Return the (X, Y) coordinate for the center point of the cell that contains the specified text.  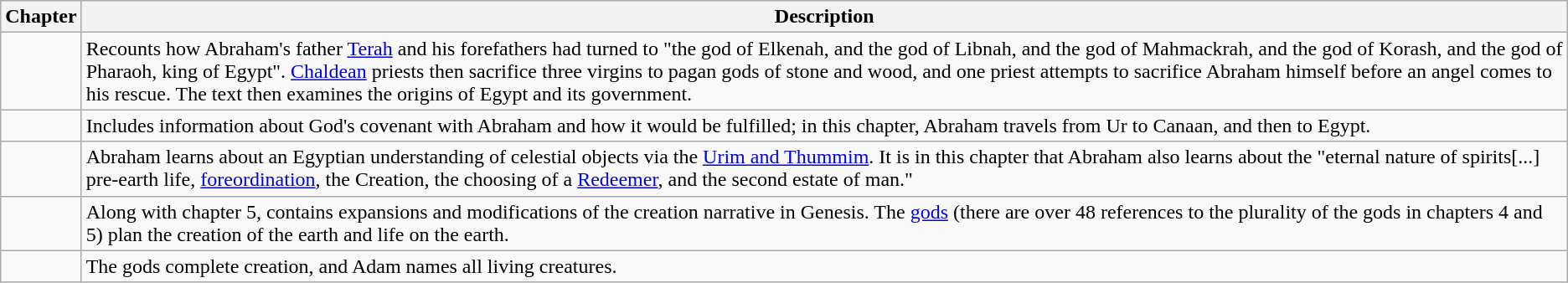
The gods complete creation, and Adam names all living creatures. (824, 266)
Description (824, 17)
Chapter (41, 17)
